Identify which cell holds the provided text, then report its [x, y] central coordinate. 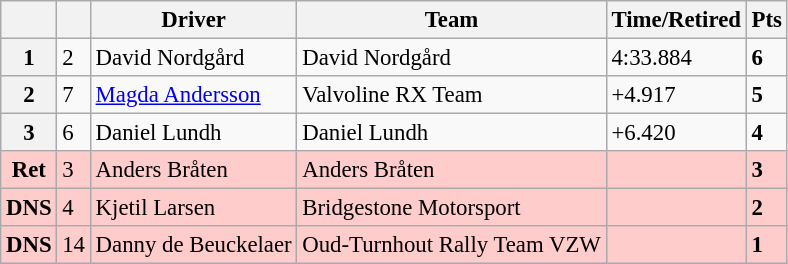
Magda Andersson [194, 95]
+6.420 [676, 133]
Pts [766, 20]
Team [452, 20]
Ret [29, 170]
Oud-Turnhout Rally Team VZW [452, 245]
Valvoline RX Team [452, 95]
Bridgestone Motorsport [452, 208]
14 [74, 245]
Time/Retired [676, 20]
7 [74, 95]
5 [766, 95]
4:33.884 [676, 58]
Driver [194, 20]
+4.917 [676, 95]
Kjetil Larsen [194, 208]
Danny de Beuckelaer [194, 245]
